Locate the cell with the specified text and output its [x, y] center coordinate. 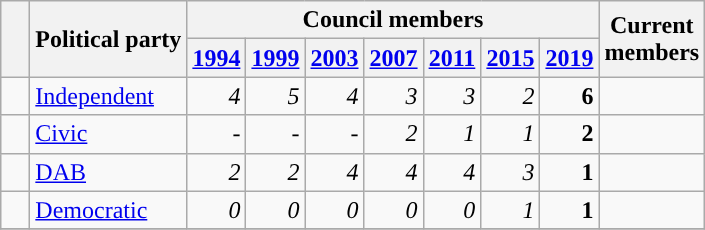
Council members [393, 20]
6 [570, 96]
1994 [216, 58]
Currentmembers [652, 39]
2019 [570, 58]
Political party [108, 39]
DAB [108, 172]
2007 [394, 58]
2003 [334, 58]
1999 [276, 58]
Democratic [108, 210]
Civic [108, 134]
5 [276, 96]
2011 [452, 58]
2015 [510, 58]
Independent [108, 96]
